Search for the cell housing the specified text and yield its (X, Y) center coordinate. 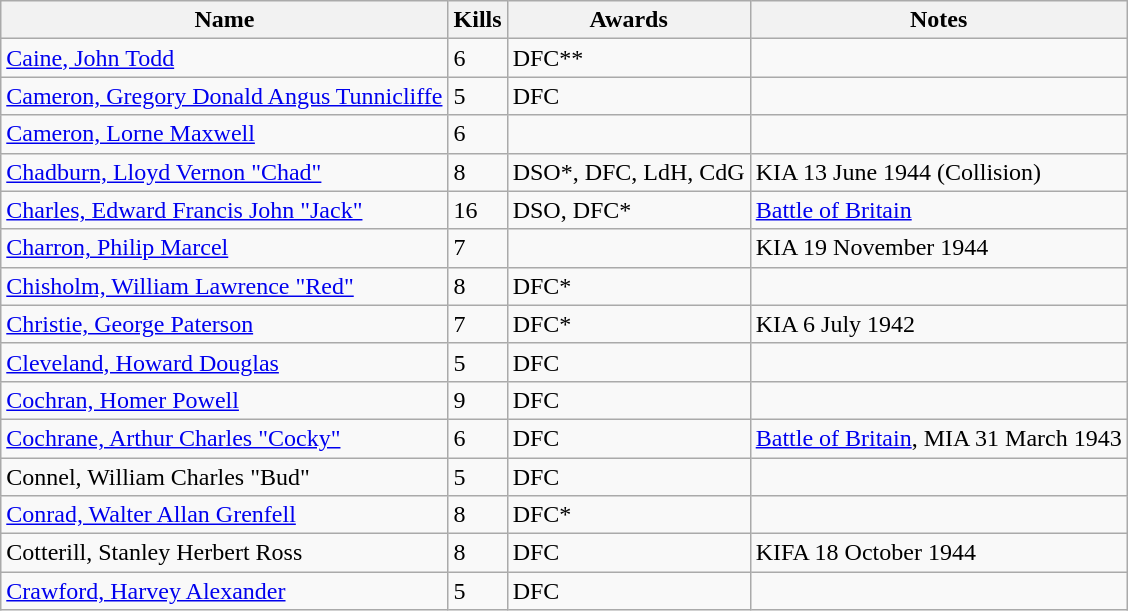
Name (224, 20)
Notes (938, 20)
Cameron, Lorne Maxwell (224, 134)
Kills (478, 20)
DSO*, DFC, LdH, CdG (628, 172)
KIA 19 November 1944 (938, 248)
Caine, John Todd (224, 58)
Cotterill, Stanley Herbert Ross (224, 553)
Cameron, Gregory Donald Angus Tunnicliffe (224, 96)
Awards (628, 20)
16 (478, 210)
Battle of Britain, MIA 31 March 1943 (938, 438)
Cochrane, Arthur Charles "Cocky" (224, 438)
Chadburn, Lloyd Vernon "Chad" (224, 172)
9 (478, 400)
KIA 6 July 1942 (938, 324)
DSO, DFC* (628, 210)
Cochran, Homer Powell (224, 400)
KIA 13 June 1944 (Collision) (938, 172)
Conrad, Walter Allan Grenfell (224, 515)
DFC** (628, 58)
Battle of Britain (938, 210)
Charles, Edward Francis John "Jack" (224, 210)
Cleveland, Howard Douglas (224, 362)
Connel, William Charles "Bud" (224, 477)
Charron, Philip Marcel (224, 248)
Chisholm, William Lawrence "Red" (224, 286)
Crawford, Harvey Alexander (224, 591)
KIFA 18 October 1944 (938, 553)
Christie, George Paterson (224, 324)
